Return the (X, Y) coordinate for the center point of the cell that contains the specified text.  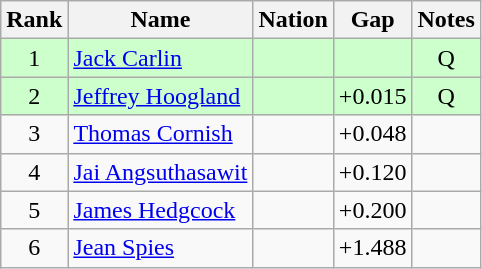
4 (34, 172)
Thomas Cornish (160, 134)
5 (34, 210)
+0.015 (372, 96)
+0.048 (372, 134)
2 (34, 96)
1 (34, 58)
Nation (293, 20)
Notes (446, 20)
Gap (372, 20)
+0.200 (372, 210)
Jean Spies (160, 248)
Jai Angsuthasawit (160, 172)
Jeffrey Hoogland (160, 96)
Jack Carlin (160, 58)
James Hedgcock (160, 210)
+1.488 (372, 248)
6 (34, 248)
Rank (34, 20)
+0.120 (372, 172)
3 (34, 134)
Name (160, 20)
